Extract the [X, Y] coordinate from the center of the cell holding the provided text.  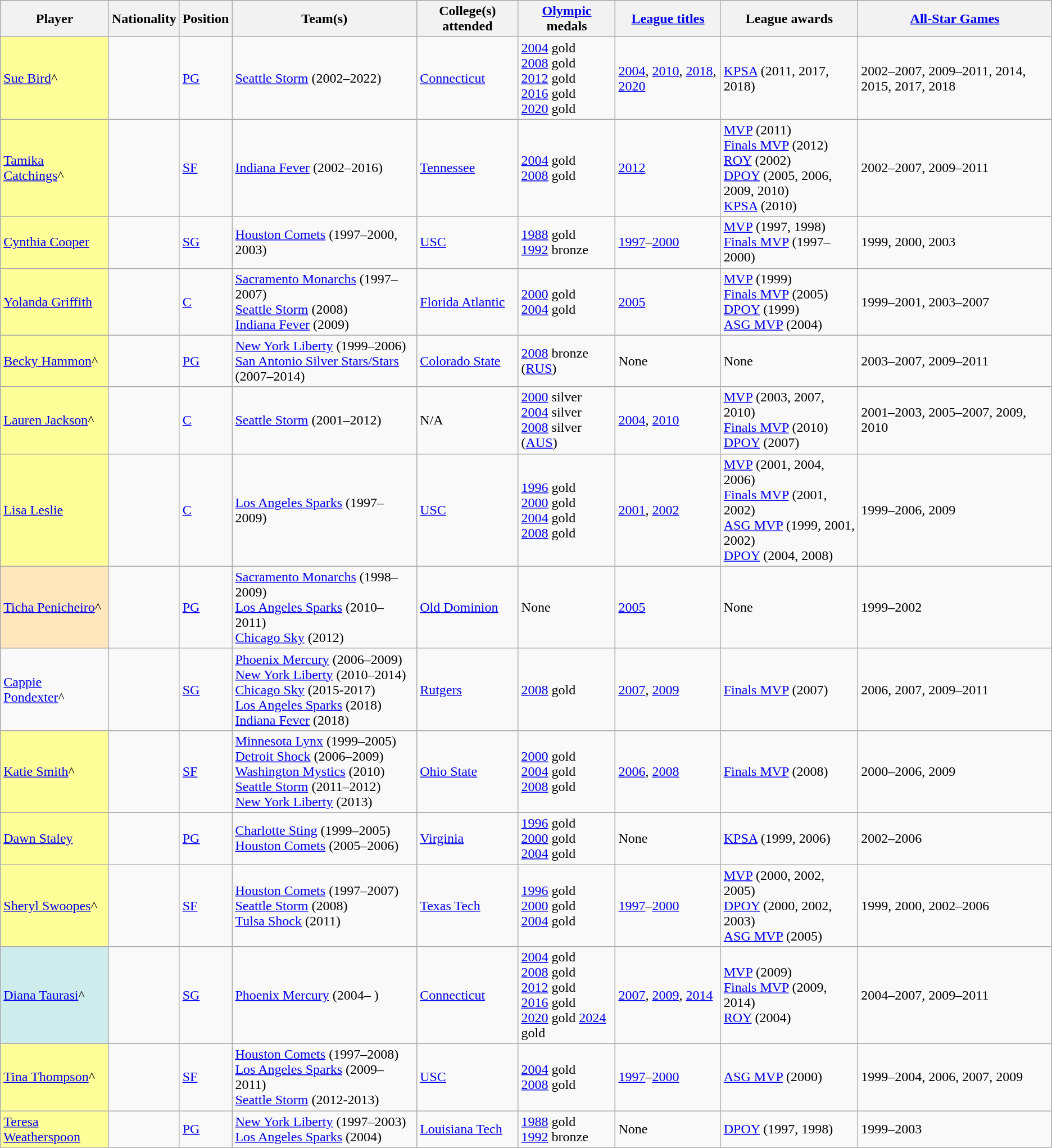
Texas Tech [468, 906]
Charlotte Sting (1999–2005)Houston Comets (2005–2006) [325, 838]
2000 silver2004 silver2008 silver (AUS) [566, 421]
2003–2007, 2009–2011 [955, 361]
All-Star Games [955, 19]
MVP (2003, 2007, 2010)Finals MVP (2010)DPOY (2007) [789, 421]
MVP (1999)Finals MVP (2005)DPOY (1999)ASG MVP (2004) [789, 301]
2002–2007, 2009–2011, 2014, 2015, 2017, 2018 [955, 78]
Tina Thompson^ [55, 1077]
MVP (2009)Finals MVP (2009, 2014)ROY (2004) [789, 995]
2000–2006, 2009 [955, 771]
Colorado State [468, 361]
Nationality [144, 19]
2006, 2007, 2009–2011 [955, 689]
Sacramento Monarchs (1998–2009)Los Angeles Sparks (2010–2011)Chicago Sky (2012) [325, 607]
New York Liberty (1997–2003)Los Angeles Sparks (2004) [325, 1129]
Position [206, 19]
Diana Taurasi^ [55, 995]
Seattle Storm (2002–2022) [325, 78]
MVP (2011)Finals MVP (2012)ROY (2002)DPOY (2005, 2006, 2009, 2010)KPSA (2010) [789, 168]
Los Angeles Sparks (1997–2009) [325, 510]
Olympic medals [566, 19]
Katie Smith^ [55, 771]
Team(s) [325, 19]
2001–2003, 2005–2007, 2009, 2010 [955, 421]
ASG MVP (2000) [789, 1077]
Cynthia Cooper [55, 242]
Old Dominion [468, 607]
Seattle Storm (2001–2012) [325, 421]
2004–2007, 2009–2011 [955, 995]
2007, 2009 [668, 689]
KPSA (2011, 2017, 2018) [789, 78]
Dawn Staley [55, 838]
Finals MVP (2007) [789, 689]
MVP (1997, 1998)Finals MVP (1997–2000) [789, 242]
Ticha Penicheiro^ [55, 607]
Player [55, 19]
Sue Bird^ [55, 78]
Ohio State [468, 771]
Houston Comets (1997–2000, 2003) [325, 242]
2007, 2009, 2014 [668, 995]
1999–2004, 2006, 2007, 2009 [955, 1077]
MVP (2000, 2002, 2005)DPOY (2000, 2002, 2003)ASG MVP (2005) [789, 906]
Finals MVP (2008) [789, 771]
Sheryl Swoopes^ [55, 906]
1999–2006, 2009 [955, 510]
2001, 2002 [668, 510]
Teresa Weatherspoon [55, 1129]
1996 gold2000 gold2004 gold2008 gold [566, 510]
Lauren Jackson^ [55, 421]
Minnesota Lynx (1999–2005)Detroit Shock (2006–2009)Washington Mystics (2010)Seattle Storm (2011–2012) New York Liberty (2013) [325, 771]
Indiana Fever (2002–2016) [325, 168]
League titles [668, 19]
Lisa Leslie [55, 510]
2000 gold2004 gold [566, 301]
League awards [789, 19]
Houston Comets (1997–2007)Seattle Storm (2008)Tulsa Shock (2011) [325, 906]
Cappie Pondexter^ [55, 689]
2012 [668, 168]
College(s) attended [468, 19]
Rutgers [468, 689]
Tennessee [468, 168]
Sacramento Monarchs (1997–2007)Seattle Storm (2008)Indiana Fever (2009) [325, 301]
1999–2003 [955, 1129]
Virginia [468, 838]
Phoenix Mercury (2004– ) [325, 995]
Becky Hammon^ [55, 361]
Houston Comets (1997–2008)Los Angeles Sparks (2009–2011) Seattle Storm (2012-2013) [325, 1077]
1999–2002 [955, 607]
KPSA (1999, 2006) [789, 838]
2004 gold2008 gold 2012 gold 2016 gold2020 gold 2024 gold [566, 995]
1999–2001, 2003–2007 [955, 301]
2008 bronze (RUS) [566, 361]
N/A [468, 421]
Louisiana Tech [468, 1129]
2008 gold [566, 689]
2002–2006 [955, 838]
Yolanda Griffith [55, 301]
Tamika Catchings^ [55, 168]
1999, 2000, 2002–2006 [955, 906]
New York Liberty (1999–2006)San Antonio Silver Stars/Stars (2007–2014) [325, 361]
2002–2007, 2009–2011 [955, 168]
2006, 2008 [668, 771]
Phoenix Mercury (2006–2009)New York Liberty (2010–2014)Chicago Sky (2015-2017)Los Angeles Sparks (2018) Indiana Fever (2018) [325, 689]
Florida Atlantic [468, 301]
2004, 2010 [668, 421]
2004, 2010, 2018, 2020 [668, 78]
DPOY (1997, 1998) [789, 1129]
2000 gold2004 gold2008 gold [566, 771]
1999, 2000, 2003 [955, 242]
2004 gold2008 gold2012 gold 2016 gold2020 gold [566, 78]
MVP (2001, 2004, 2006)Finals MVP (2001, 2002)ASG MVP (1999, 2001, 2002)DPOY (2004, 2008) [789, 510]
